Locate the cell with the specified text and output its (X, Y) center coordinate. 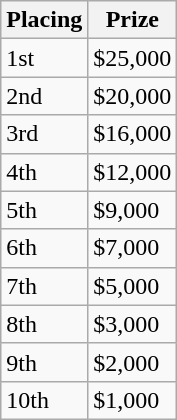
$7,000 (132, 248)
1st (44, 58)
6th (44, 248)
Placing (44, 20)
$5,000 (132, 286)
2nd (44, 96)
4th (44, 172)
3rd (44, 134)
7th (44, 286)
10th (44, 400)
$1,000 (132, 400)
$16,000 (132, 134)
$25,000 (132, 58)
5th (44, 210)
$12,000 (132, 172)
$2,000 (132, 362)
Prize (132, 20)
8th (44, 324)
$20,000 (132, 96)
$3,000 (132, 324)
$9,000 (132, 210)
9th (44, 362)
